Return the [X, Y] coordinate for the center point of the cell that contains the specified text.  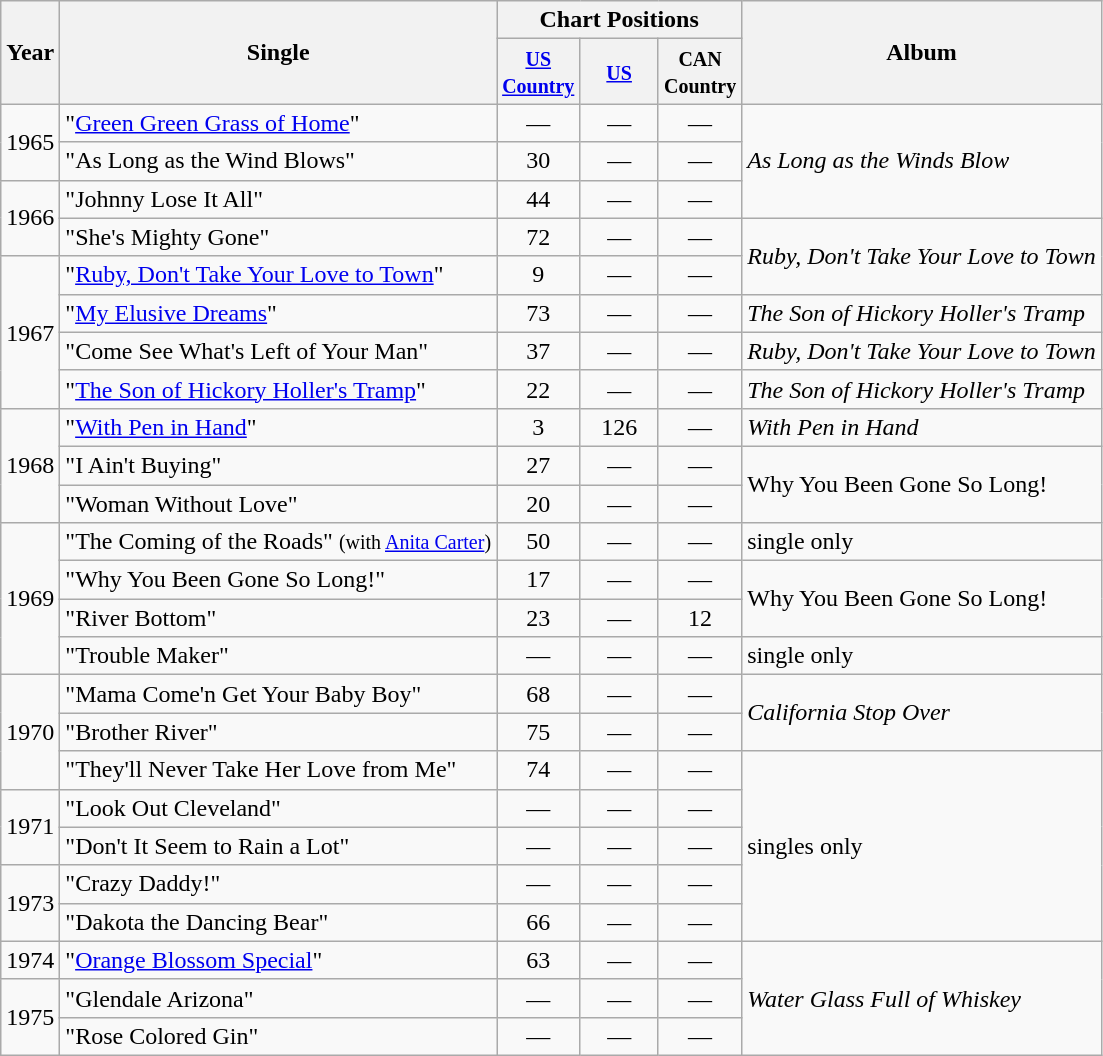
"Orange Blossom Special" [278, 960]
"Come See What's Left of Your Man" [278, 351]
1975 [30, 1017]
73 [538, 313]
"My Elusive Dreams" [278, 313]
"River Bottom" [278, 618]
Year [30, 52]
75 [538, 732]
30 [538, 161]
As Long as the Winds Blow [922, 161]
1967 [30, 332]
Water Glass Full of Whiskey [922, 998]
singles only [922, 846]
"Crazy Daddy!" [278, 884]
Single [278, 52]
"Glendale Arizona" [278, 998]
1969 [30, 599]
With Pen in Hand [922, 427]
1971 [30, 827]
"Don't It Seem to Rain a Lot" [278, 846]
"Brother River" [278, 732]
1965 [30, 142]
17 [538, 580]
"Rose Colored Gin" [278, 1036]
US Country [538, 72]
"As Long as the Wind Blows" [278, 161]
126 [620, 427]
"They'll Never Take Her Love from Me" [278, 770]
"Ruby, Don't Take Your Love to Town" [278, 275]
20 [538, 503]
27 [538, 465]
"Dakota the Dancing Bear" [278, 922]
9 [538, 275]
CAN Country [700, 72]
"Johnny Lose It All" [278, 199]
3 [538, 427]
44 [538, 199]
74 [538, 770]
1973 [30, 903]
23 [538, 618]
"She's Mighty Gone" [278, 237]
72 [538, 237]
"The Coming of the Roads" (with Anita Carter) [278, 542]
"Woman Without Love" [278, 503]
"Green Green Grass of Home" [278, 123]
1968 [30, 465]
63 [538, 960]
"Why You Been Gone So Long!" [278, 580]
"Look Out Cleveland" [278, 808]
"The Son of Hickory Holler's Tramp" [278, 389]
Album [922, 52]
12 [700, 618]
Chart Positions [620, 20]
68 [538, 694]
US [620, 72]
22 [538, 389]
1966 [30, 218]
1970 [30, 732]
"Trouble Maker" [278, 656]
37 [538, 351]
"I Ain't Buying" [278, 465]
California Stop Over [922, 713]
1974 [30, 960]
50 [538, 542]
"Mama Come'n Get Your Baby Boy" [278, 694]
66 [538, 922]
"With Pen in Hand" [278, 427]
